Scan for the cell matching the given text and deliver its [X, Y] coordinate at center. 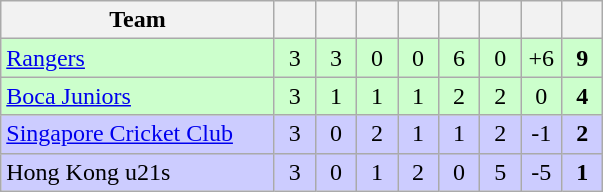
Singapore Cricket Club [138, 134]
Rangers [138, 58]
-1 [542, 134]
5 [500, 172]
4 [582, 96]
Boca Juniors [138, 96]
Team [138, 20]
Hong Kong u21s [138, 172]
-5 [542, 172]
+6 [542, 58]
9 [582, 58]
6 [460, 58]
